Capture the cell that displays the provided text and extract its [X, Y] central coordinate. 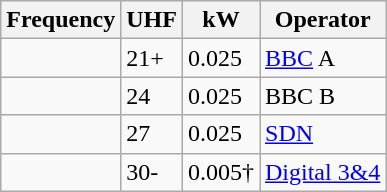
21+ [152, 58]
SDN [323, 134]
Digital 3&4 [323, 172]
BBC B [323, 96]
Frequency [61, 20]
24 [152, 96]
kW [220, 20]
BBC A [323, 58]
27 [152, 134]
Operator [323, 20]
30- [152, 172]
0.005† [220, 172]
UHF [152, 20]
